Scan for the cell matching the given text and deliver its [x, y] coordinate at center. 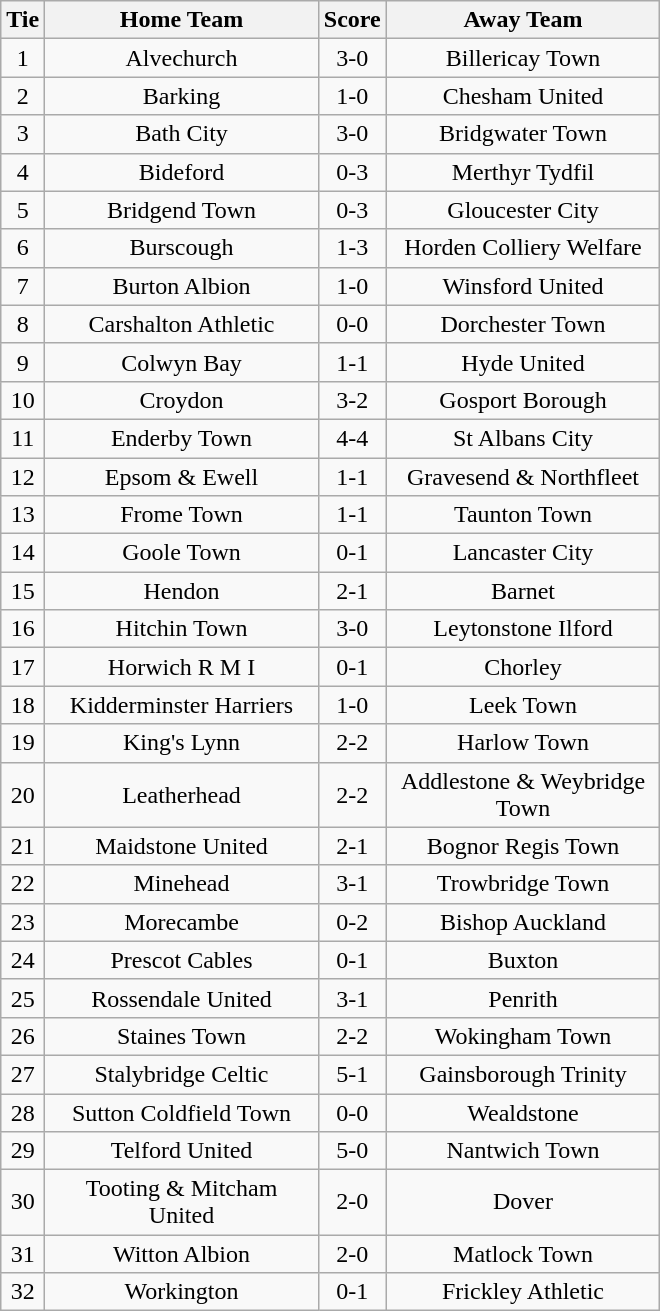
Taunton Town [523, 515]
8 [23, 324]
25 [23, 998]
Minehead [182, 884]
Colwyn Bay [182, 362]
16 [23, 629]
30 [23, 1202]
Croydon [182, 400]
Burscough [182, 248]
Workington [182, 1292]
Gainsborough Trinity [523, 1074]
Tie [23, 20]
Rossendale United [182, 998]
Gloucester City [523, 210]
6 [23, 248]
1 [23, 58]
Witton Albion [182, 1254]
Morecambe [182, 922]
Enderby Town [182, 438]
17 [23, 667]
15 [23, 591]
Bath City [182, 134]
Goole Town [182, 553]
Lancaster City [523, 553]
13 [23, 515]
Wokingham Town [523, 1036]
5-1 [352, 1074]
29 [23, 1151]
Gravesend & Northfleet [523, 477]
18 [23, 705]
Hitchin Town [182, 629]
4-4 [352, 438]
7 [23, 286]
Telford United [182, 1151]
Bishop Auckland [523, 922]
Wealdstone [523, 1113]
11 [23, 438]
23 [23, 922]
Addlestone & Weybridge Town [523, 794]
Billericay Town [523, 58]
14 [23, 553]
King's Lynn [182, 743]
Nantwich Town [523, 1151]
Barnet [523, 591]
Bridgwater Town [523, 134]
Burton Albion [182, 286]
Leatherhead [182, 794]
Away Team [523, 20]
2 [23, 96]
5 [23, 210]
St Albans City [523, 438]
Stalybridge Celtic [182, 1074]
Bridgend Town [182, 210]
Sutton Coldfield Town [182, 1113]
Harlow Town [523, 743]
9 [23, 362]
Prescot Cables [182, 960]
Bideford [182, 172]
Hendon [182, 591]
Buxton [523, 960]
Staines Town [182, 1036]
Dover [523, 1202]
22 [23, 884]
Dorchester Town [523, 324]
Frickley Athletic [523, 1292]
27 [23, 1074]
Chorley [523, 667]
10 [23, 400]
Tooting & Mitcham United [182, 1202]
Merthyr Tydfil [523, 172]
Barking [182, 96]
Matlock Town [523, 1254]
5-0 [352, 1151]
Epsom & Ewell [182, 477]
28 [23, 1113]
Winsford United [523, 286]
Maidstone United [182, 846]
Leytonstone Ilford [523, 629]
Trowbridge Town [523, 884]
Leek Town [523, 705]
Horden Colliery Welfare [523, 248]
Gosport Borough [523, 400]
20 [23, 794]
Penrith [523, 998]
Bognor Regis Town [523, 846]
32 [23, 1292]
31 [23, 1254]
Home Team [182, 20]
24 [23, 960]
Horwich R M I [182, 667]
Carshalton Athletic [182, 324]
Chesham United [523, 96]
19 [23, 743]
4 [23, 172]
26 [23, 1036]
3-2 [352, 400]
Kidderminster Harriers [182, 705]
Score [352, 20]
1-3 [352, 248]
12 [23, 477]
3 [23, 134]
Alvechurch [182, 58]
Frome Town [182, 515]
0-2 [352, 922]
21 [23, 846]
Hyde United [523, 362]
